Detect which cell encompasses the target text, then output its [X, Y] center coordinate. 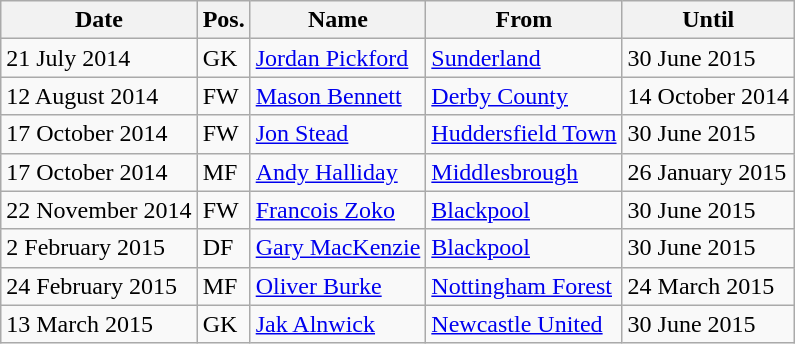
24 March 2015 [708, 286]
Middlesbrough [524, 172]
24 February 2015 [99, 286]
Jak Alnwick [338, 324]
13 March 2015 [99, 324]
Huddersfield Town [524, 134]
Date [99, 20]
14 October 2014 [708, 96]
22 November 2014 [99, 210]
2 February 2015 [99, 248]
DF [224, 248]
Pos. [224, 20]
21 July 2014 [99, 58]
26 January 2015 [708, 172]
Andy Halliday [338, 172]
Oliver Burke [338, 286]
Jordan Pickford [338, 58]
Jon Stead [338, 134]
Mason Bennett [338, 96]
Francois Zoko [338, 210]
Sunderland [524, 58]
Derby County [524, 96]
Name [338, 20]
Newcastle United [524, 324]
Nottingham Forest [524, 286]
Gary MacKenzie [338, 248]
From [524, 20]
12 August 2014 [99, 96]
Until [708, 20]
